Output the (X, Y) coordinate of the center of the cell containing the given text.  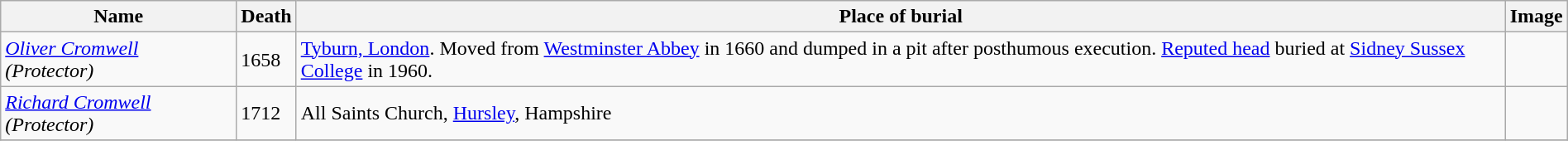
Richard Cromwell (Protector) (119, 113)
All Saints Church, Hursley, Hampshire (901, 113)
Name (119, 17)
Death (266, 17)
Place of burial (901, 17)
Image (1537, 17)
1658 (266, 60)
1712 (266, 113)
Oliver Cromwell (Protector) (119, 60)
